Return the [x, y] coordinate for the center point of the cell that contains the specified text.  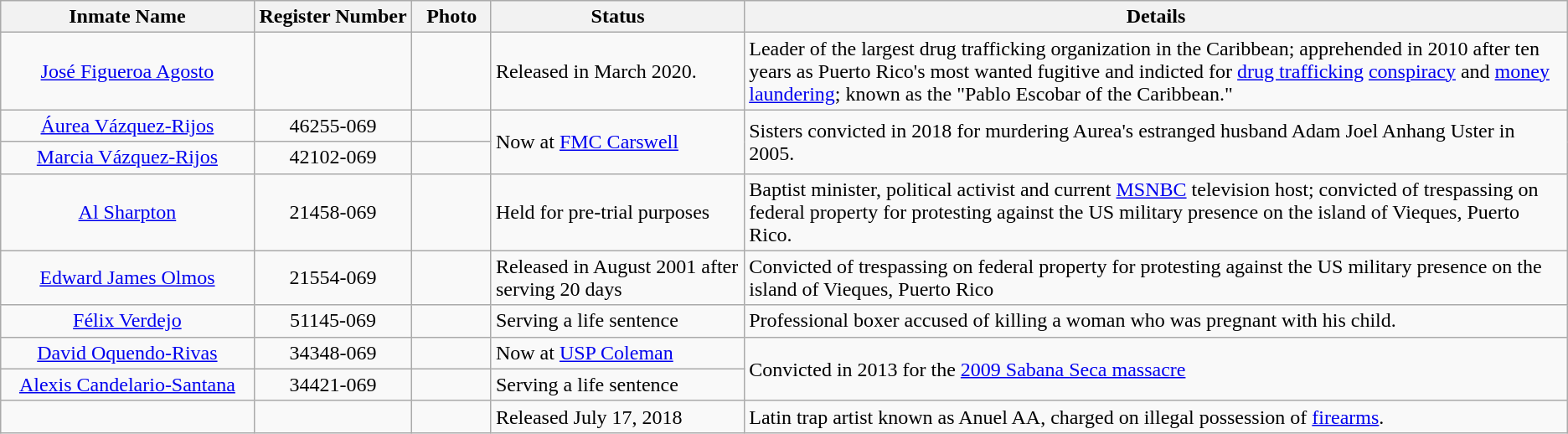
34348-069 [333, 353]
Released July 17, 2018 [617, 416]
21458-069 [333, 212]
21554-069 [333, 278]
Details [1156, 17]
34421-069 [333, 385]
Held for pre-trial purposes [617, 212]
Áurea Vázquez-Rijos [127, 126]
Photo [451, 17]
Inmate Name [127, 17]
51145-069 [333, 321]
46255-069 [333, 126]
Register Number [333, 17]
Edward James Olmos [127, 278]
Marcia Vázquez-Rijos [127, 158]
Now at FMC Carswell [617, 142]
Latin trap artist known as Anuel AA, charged on illegal possession of firearms. [1156, 416]
Sisters convicted in 2018 for murdering Aurea's estranged husband Adam Joel Anhang Uster in 2005. [1156, 142]
Convicted of trespassing on federal property for protesting against the US military presence on the island of Vieques, Puerto Rico [1156, 278]
David Oquendo-Rivas [127, 353]
Status [617, 17]
Félix Verdejo [127, 321]
Alexis Candelario-Santana [127, 385]
Released in August 2001 after serving 20 days [617, 278]
Convicted in 2013 for the 2009 Sabana Seca massacre [1156, 369]
Now at USP Coleman [617, 353]
Al Sharpton [127, 212]
42102-069 [333, 158]
Professional boxer accused of killing a woman who was pregnant with his child. [1156, 321]
Released in March 2020. [617, 71]
José Figueroa Agosto [127, 71]
